Provide the (X, Y) coordinate of the cell's center where the given text is located.  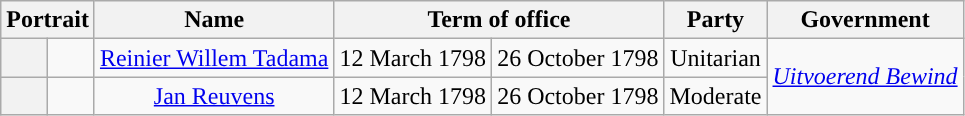
Unitarian (716, 58)
Uitvoerend Bewind (865, 77)
Term of office (499, 20)
Moderate (716, 96)
Party (716, 20)
Reinier Willem Tadama (214, 58)
Portrait (48, 20)
Government (865, 20)
Jan Reuvens (214, 96)
Name (214, 20)
